Determine the [X, Y] coordinate at the center of the cell enclosing the given text.  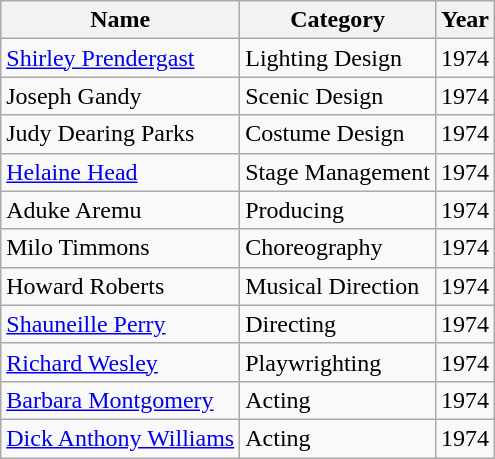
Category [338, 20]
Stage Management [338, 172]
Judy Dearing Parks [120, 134]
Shauneille Perry [120, 324]
Year [464, 20]
Joseph Gandy [120, 96]
Barbara Montgomery [120, 400]
Musical Direction [338, 286]
Aduke Aremu [120, 210]
Dick Anthony Williams [120, 438]
Directing [338, 324]
Name [120, 20]
Lighting Design [338, 58]
Shirley Prendergast [120, 58]
Scenic Design [338, 96]
Costume Design [338, 134]
Choreography [338, 248]
Milo Timmons [120, 248]
Richard Wesley [120, 362]
Helaine Head [120, 172]
Producing [338, 210]
Howard Roberts [120, 286]
Playwrighting [338, 362]
